Search for the cell housing the specified text and yield its [x, y] center coordinate. 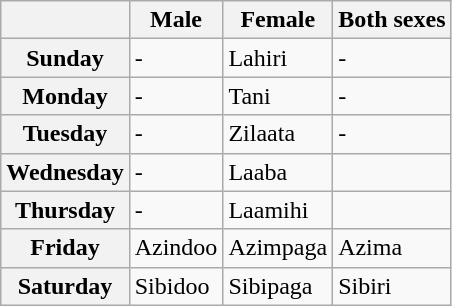
Sibiri [392, 286]
Laamihi [278, 210]
Sibipaga [278, 286]
Wednesday [65, 172]
Female [278, 20]
Friday [65, 248]
Monday [65, 96]
Sibidoo [176, 286]
Tuesday [65, 134]
Male [176, 20]
Zilaata [278, 134]
Azimpaga [278, 248]
Lahiri [278, 58]
Laaba [278, 172]
Thursday [65, 210]
Saturday [65, 286]
Sunday [65, 58]
Azindoo [176, 248]
Azima [392, 248]
Both sexes [392, 20]
Tani [278, 96]
